Return [x, y] of the center of cell containing provided text 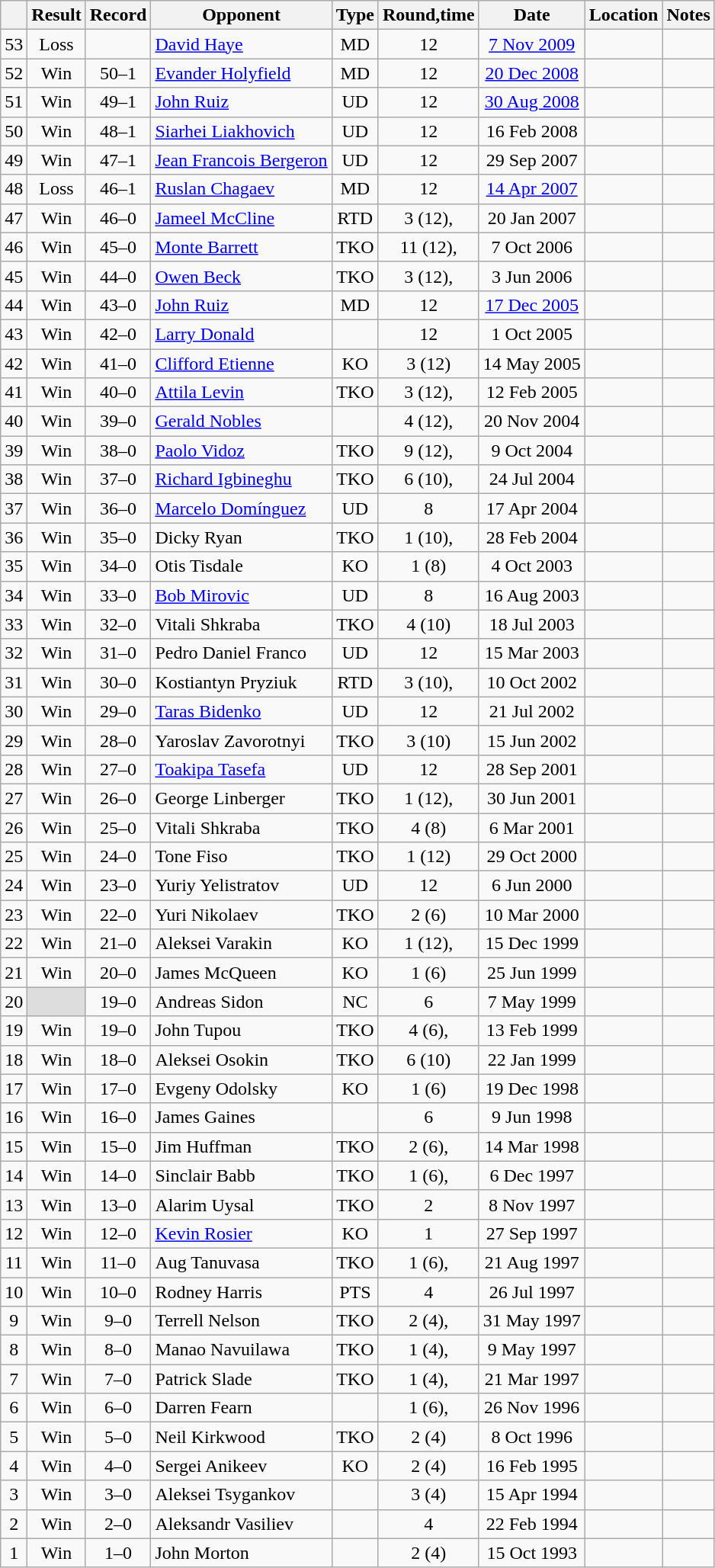
17 [14, 1089]
53 [14, 44]
20 Dec 2008 [532, 73]
47 [14, 218]
1–0 [118, 1553]
2 (4), [428, 1321]
29–0 [118, 711]
3 [14, 1495]
Round,time [428, 15]
27 Sep 1997 [532, 1233]
Notes [688, 15]
17–0 [118, 1089]
23–0 [118, 886]
13 Feb 1999 [532, 1031]
27–0 [118, 769]
7 Nov 2009 [532, 44]
Neil Kirkwood [241, 1437]
16 Aug 2003 [532, 595]
21 Jul 2002 [532, 711]
Evgeny Odolsky [241, 1089]
49–1 [118, 102]
Gerald Nobles [241, 422]
31 [14, 682]
7–0 [118, 1379]
42 [14, 364]
James Gaines [241, 1117]
3 (10) [428, 740]
12–0 [118, 1233]
Opponent [241, 15]
27 [14, 798]
44–0 [118, 276]
Siarhei Liakhovich [241, 131]
Marcelo Domínguez [241, 508]
6 Dec 1997 [532, 1175]
22 [14, 944]
Kevin Rosier [241, 1233]
Attila Levin [241, 393]
14 [14, 1175]
32 [14, 653]
6 (10) [428, 1060]
40 [14, 422]
Terrell Nelson [241, 1321]
7 [14, 1379]
7 May 1999 [532, 1002]
43–0 [118, 305]
18 Jul 2003 [532, 624]
19 [14, 1031]
34 [14, 595]
Taras Bidenko [241, 711]
17 Apr 2004 [532, 508]
2 (6) [428, 915]
32–0 [118, 624]
4–0 [118, 1466]
36 [14, 537]
45 [14, 276]
Jean Francois Bergeron [241, 160]
33–0 [118, 595]
17 Dec 2005 [532, 305]
24 Jul 2004 [532, 479]
21 [14, 973]
John Tupou [241, 1031]
3 (12) [428, 364]
Yaroslav Zavorotnyi [241, 740]
1 (8) [428, 566]
Result [56, 15]
10 Mar 2000 [532, 915]
39–0 [118, 422]
James McQueen [241, 973]
George Linberger [241, 798]
14 Mar 1998 [532, 1146]
Kostiantyn Pryziuk [241, 682]
18–0 [118, 1060]
16 Feb 2008 [532, 131]
20 Nov 2004 [532, 422]
5 [14, 1437]
44 [14, 305]
35–0 [118, 537]
Toakipa Tasefa [241, 769]
4 (12), [428, 422]
13 [14, 1204]
36–0 [118, 508]
33 [14, 624]
15 Oct 1993 [532, 1553]
48–1 [118, 131]
48 [14, 189]
25–0 [118, 827]
John Morton [241, 1553]
Owen Beck [241, 276]
6 (10), [428, 479]
38 [14, 479]
Type [355, 15]
5–0 [118, 1437]
30 Aug 2008 [532, 102]
34–0 [118, 566]
41–0 [118, 364]
Tone Fiso [241, 857]
13–0 [118, 1204]
6 Mar 2001 [532, 827]
24 [14, 886]
Manao Navuilawa [241, 1350]
24–0 [118, 857]
4 (8) [428, 827]
3 (4) [428, 1495]
35 [14, 566]
1 (10), [428, 537]
37–0 [118, 479]
2–0 [118, 1524]
PTS [355, 1292]
29 Sep 2007 [532, 160]
15 Dec 1999 [532, 944]
15 Apr 1994 [532, 1495]
31 May 1997 [532, 1321]
8–0 [118, 1350]
23 [14, 915]
31–0 [118, 653]
50 [14, 131]
11 [14, 1262]
Aleksei Varakin [241, 944]
37 [14, 508]
Jim Huffman [241, 1146]
15 [14, 1146]
Jameel McCline [241, 218]
30 Jun 2001 [532, 798]
14 Apr 2007 [532, 189]
Yuriy Yelistratov [241, 886]
Aleksandr Vasiliev [241, 1524]
18 [14, 1060]
4 (10) [428, 624]
40–0 [118, 393]
20 Jan 2007 [532, 218]
Paolo Vidoz [241, 451]
Date [532, 15]
30–0 [118, 682]
4 Oct 2003 [532, 566]
46 [14, 247]
15–0 [118, 1146]
28 Feb 2004 [532, 537]
15 Jun 2002 [532, 740]
6 Jun 2000 [532, 886]
9–0 [118, 1321]
28–0 [118, 740]
Ruslan Chagaev [241, 189]
11–0 [118, 1262]
Location [624, 15]
21 Aug 1997 [532, 1262]
1 (12) [428, 857]
Evander Holyfield [241, 73]
25 Jun 1999 [532, 973]
9 May 1997 [532, 1350]
21–0 [118, 944]
Rodney Harris [241, 1292]
29 [14, 740]
9 (12), [428, 451]
Richard Igbineghu [241, 479]
Sinclair Babb [241, 1175]
David Haye [241, 44]
9 [14, 1321]
11 (12), [428, 247]
10 [14, 1292]
2 (6), [428, 1146]
Pedro Daniel Franco [241, 653]
28 [14, 769]
8 Nov 1997 [532, 1204]
7 Oct 2006 [532, 247]
50–1 [118, 73]
8 Oct 1996 [532, 1437]
Otis Tisdale [241, 566]
Monte Barrett [241, 247]
1 Oct 2005 [532, 334]
10 Oct 2002 [532, 682]
16 Feb 1995 [532, 1466]
Yuri Nikolaev [241, 915]
9 Oct 2004 [532, 451]
16–0 [118, 1117]
Andreas Sidon [241, 1002]
Clifford Etienne [241, 364]
26–0 [118, 798]
20 [14, 1002]
47–1 [118, 160]
Aug Tanuvasa [241, 1262]
25 [14, 857]
Aleksei Osokin [241, 1060]
Alarim Uysal [241, 1204]
51 [14, 102]
52 [14, 73]
21 Mar 1997 [532, 1379]
26 [14, 827]
19 Dec 1998 [532, 1089]
20–0 [118, 973]
9 Jun 1998 [532, 1117]
38–0 [118, 451]
Darren Fearn [241, 1408]
Record [118, 15]
45–0 [118, 247]
16 [14, 1117]
49 [14, 160]
41 [14, 393]
4 (6), [428, 1031]
14 May 2005 [532, 364]
43 [14, 334]
14–0 [118, 1175]
Sergei Anikeev [241, 1466]
12 Feb 2005 [532, 393]
15 Mar 2003 [532, 653]
Aleksei Tsygankov [241, 1495]
22–0 [118, 915]
3–0 [118, 1495]
46–0 [118, 218]
42–0 [118, 334]
22 Jan 1999 [532, 1060]
NC [355, 1002]
Bob Mirovic [241, 595]
26 Jul 1997 [532, 1292]
10–0 [118, 1292]
29 Oct 2000 [532, 857]
22 Feb 1994 [532, 1524]
46–1 [118, 189]
Patrick Slade [241, 1379]
6–0 [118, 1408]
3 Jun 2006 [532, 276]
Larry Donald [241, 334]
26 Nov 1996 [532, 1408]
30 [14, 711]
Dicky Ryan [241, 537]
39 [14, 451]
3 (10), [428, 682]
28 Sep 2001 [532, 769]
